Determine the (x, y) coordinate at the center of the cell enclosing the given text.  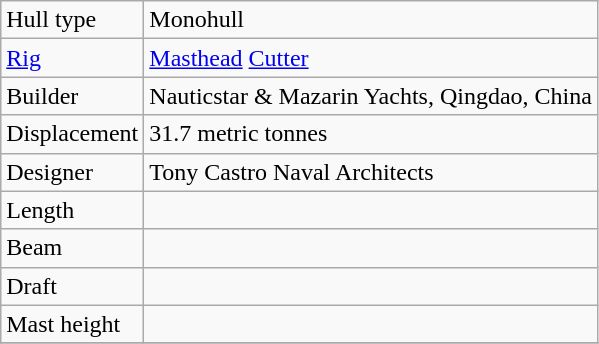
Length (72, 210)
Tony Castro Naval Architects (371, 172)
Mast height (72, 324)
Nauticstar & Mazarin Yachts, Qingdao, China (371, 96)
Masthead Cutter (371, 58)
Builder (72, 96)
Hull type (72, 20)
Monohull (371, 20)
Draft (72, 286)
Rig (72, 58)
Displacement (72, 134)
31.7 metric tonnes (371, 134)
Designer (72, 172)
Beam (72, 248)
